Identify which cell holds the provided text, then report its (x, y) central coordinate. 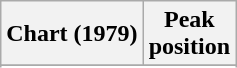
Peakposition (189, 34)
Chart (1979) (72, 34)
